Capture the cell that displays the provided text and extract its [X, Y] central coordinate. 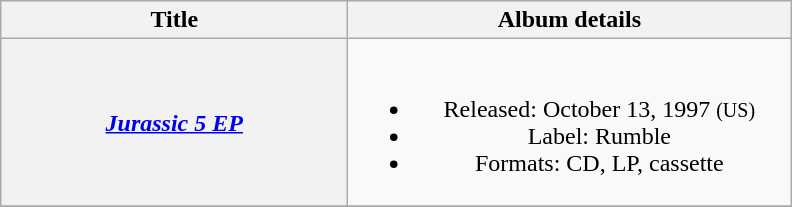
Album details [570, 20]
Released: October 13, 1997 (US)Label: RumbleFormats: CD, LP, cassette [570, 122]
Jurassic 5 EP [174, 122]
Title [174, 20]
